Determine the [X, Y] coordinate at the center of the cell enclosing the given text.  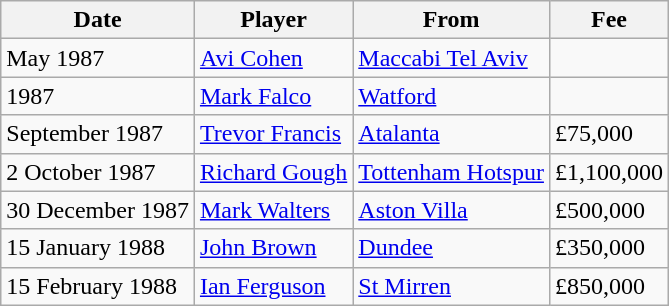
2 October 1987 [98, 172]
John Brown [273, 248]
From [452, 20]
15 January 1988 [98, 248]
£1,100,000 [608, 172]
Trevor Francis [273, 134]
Mark Falco [273, 96]
Maccabi Tel Aviv [452, 58]
Player [273, 20]
£350,000 [608, 248]
15 February 1988 [98, 286]
30 December 1987 [98, 210]
Ian Ferguson [273, 286]
Fee [608, 20]
Atalanta [452, 134]
September 1987 [98, 134]
£75,000 [608, 134]
1987 [98, 96]
Dundee [452, 248]
May 1987 [98, 58]
Richard Gough [273, 172]
St Mirren [452, 286]
£850,000 [608, 286]
Avi Cohen [273, 58]
Watford [452, 96]
Tottenham Hotspur [452, 172]
Date [98, 20]
Aston Villa [452, 210]
Mark Walters [273, 210]
£500,000 [608, 210]
